Detect which cell encompasses the target text, then output its (x, y) center coordinate. 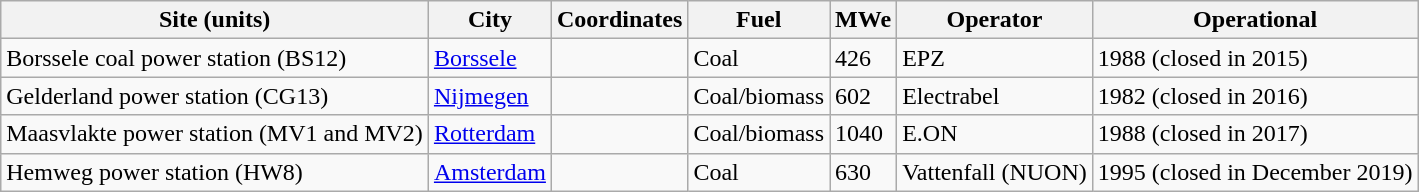
Vattenfall (NUON) (995, 172)
Nijmegen (490, 96)
Gelderland power station (CG13) (215, 96)
1982 (closed in 2016) (1255, 96)
1040 (864, 134)
Borssele coal power station (BS12) (215, 58)
Electrabel (995, 96)
Hemweg power station (HW8) (215, 172)
MWe (864, 20)
602 (864, 96)
Rotterdam (490, 134)
1988 (closed in 2017) (1255, 134)
E.ON (995, 134)
Operational (1255, 20)
1988 (closed in 2015) (1255, 58)
Coordinates (619, 20)
EPZ (995, 58)
City (490, 20)
Maasvlakte power station (MV1 and MV2) (215, 134)
630 (864, 172)
426 (864, 58)
Borssele (490, 58)
Site (units) (215, 20)
1995 (closed in December 2019) (1255, 172)
Fuel (759, 20)
Operator (995, 20)
Amsterdam (490, 172)
